Return the [X, Y] coordinate for the center point of the cell that contains the specified text.  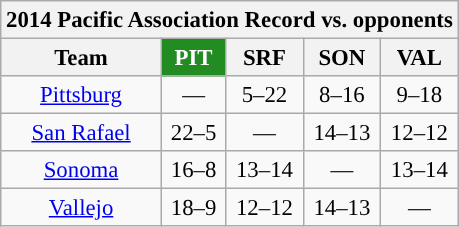
16–8 [193, 170]
Sonoma [82, 170]
San Rafael [82, 133]
5–22 [264, 95]
Team [82, 58]
PIT [193, 58]
Vallejo [82, 208]
VAL [420, 58]
9–18 [420, 95]
18–9 [193, 208]
22–5 [193, 133]
8–16 [342, 95]
SON [342, 58]
2014 Pacific Association Record vs. opponents [230, 20]
Pittsburg [82, 95]
SRF [264, 58]
